Provide the [X, Y] coordinate of the cell's center where the given text is located.  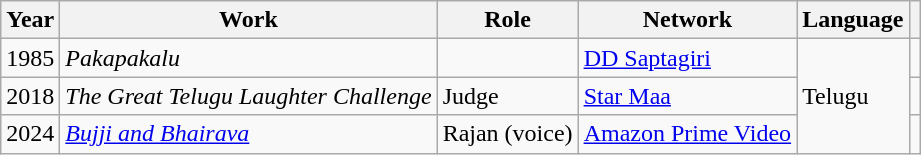
Network [687, 20]
Pakapakalu [248, 58]
Language [853, 20]
Work [248, 20]
2024 [30, 134]
The Great Telugu Laughter Challenge [248, 96]
Judge [508, 96]
Amazon Prime Video [687, 134]
DD Saptagiri [687, 58]
Bujji and Bhairava [248, 134]
2018 [30, 96]
Star Maa [687, 96]
Year [30, 20]
Rajan (voice) [508, 134]
Role [508, 20]
Telugu [853, 96]
1985 [30, 58]
